Capture the cell that displays the provided text and extract its [X, Y] central coordinate. 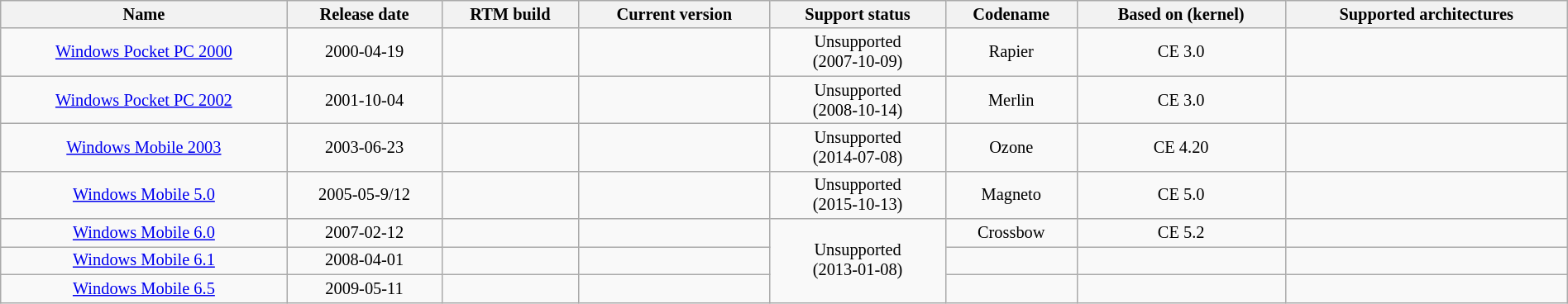
Ozone [1011, 147]
RTM build [510, 14]
Magneto [1011, 195]
Name [144, 14]
2009-05-11 [364, 288]
2001-10-04 [364, 100]
CE 4.20 [1181, 147]
Unsupported(2013-01-08) [858, 261]
Based on (kernel) [1181, 14]
Unsupported(2014-07-08) [858, 147]
Windows Pocket PC 2002 [144, 100]
Supported architectures [1426, 14]
Windows Mobile 6.0 [144, 233]
Unsupported(2015-10-13) [858, 195]
Windows Mobile 6.1 [144, 260]
Windows Mobile 2003 [144, 147]
2003-06-23 [364, 147]
2005-05-9/12 [364, 195]
Current version [675, 14]
Release date [364, 14]
Crossbow [1011, 233]
CE 5.2 [1181, 233]
CE 5.0 [1181, 195]
2000-04-19 [364, 52]
Windows Mobile 6.5 [144, 288]
Rapier [1011, 52]
Windows Pocket PC 2000 [144, 52]
2007-02-12 [364, 233]
Codename [1011, 14]
2008-04-01 [364, 260]
Merlin [1011, 100]
Unsupported(2007-10-09) [858, 52]
Windows Mobile 5.0 [144, 195]
Unsupported(2008-10-14) [858, 100]
Support status [858, 14]
